Locate the cell with the specified text and output its (x, y) center coordinate. 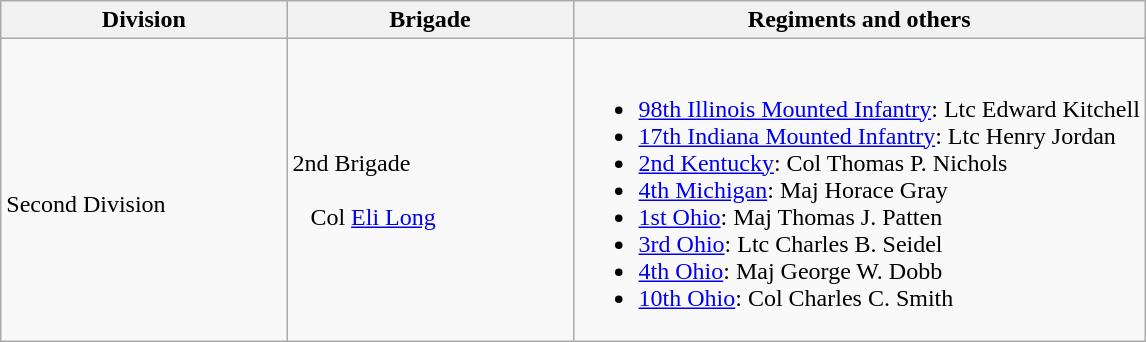
Brigade (430, 20)
Second Division (144, 190)
Division (144, 20)
2nd Brigade Col Eli Long (430, 190)
Regiments and others (859, 20)
